Locate the cell with the specified text and output its (x, y) center coordinate. 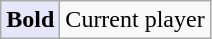
Current player (135, 20)
Bold (30, 20)
